Return (X, Y) of the center of cell containing provided text 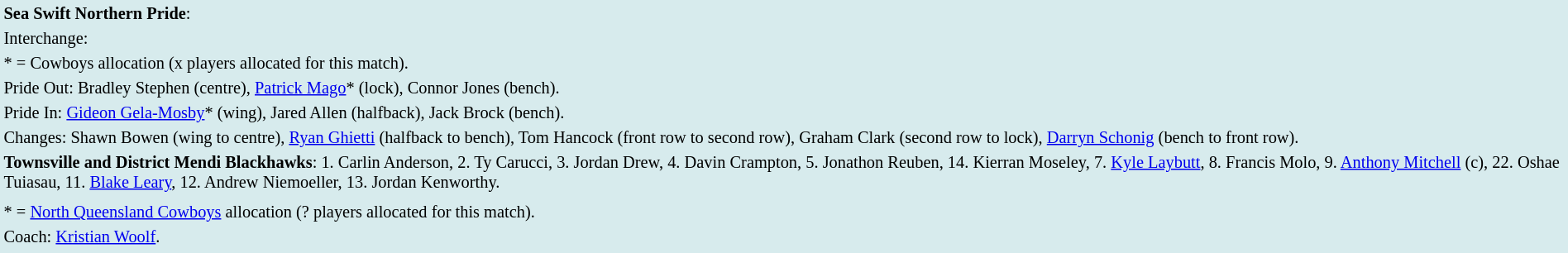
Pride Out: Bradley Stephen (centre), Patrick Mago* (lock), Connor Jones (bench). (784, 88)
Sea Swift Northern Pride: (784, 13)
Pride In: Gideon Gela-Mosby* (wing), Jared Allen (halfback), Jack Brock (bench). (784, 112)
Coach: Kristian Woolf. (784, 236)
Interchange: (784, 38)
* = North Queensland Cowboys allocation (? players allocated for this match). (784, 212)
* = Cowboys allocation (x players allocated for this match). (784, 63)
